From the cell containing the given text, extract its center point as [x, y] coordinate. 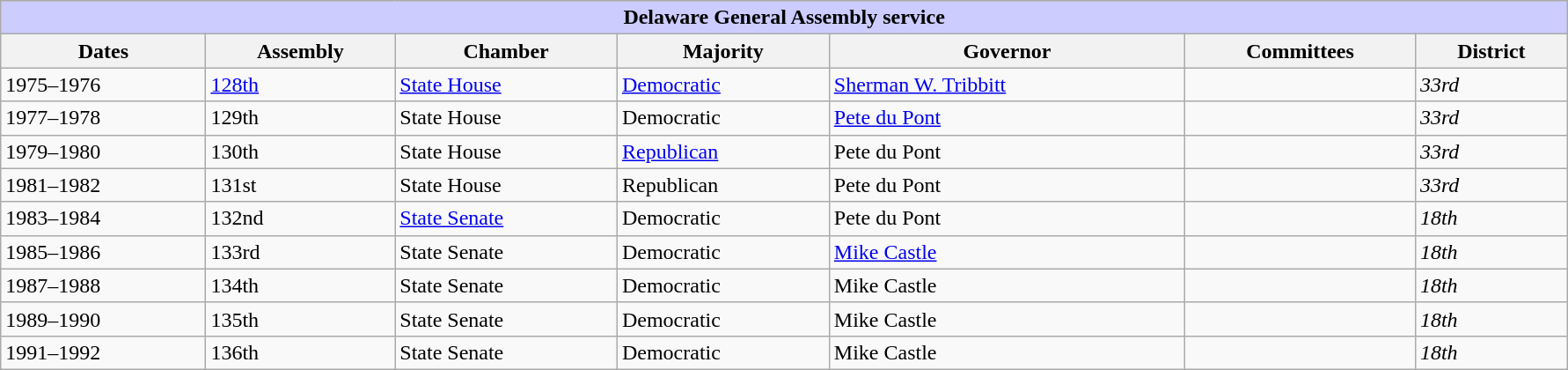
1989–1990 [104, 319]
Delaware General Assembly service [785, 18]
1981–1982 [104, 185]
Majority [723, 51]
136th [301, 352]
131st [301, 185]
1985–1986 [104, 252]
1979–1980 [104, 152]
128th [301, 85]
130th [301, 152]
129th [301, 118]
Chamber [507, 51]
Governor [1007, 51]
Committees [1301, 51]
1983–1984 [104, 218]
132nd [301, 218]
Dates [104, 51]
1991–1992 [104, 352]
1977–1978 [104, 118]
District [1491, 51]
134th [301, 285]
1975–1976 [104, 85]
135th [301, 319]
Assembly [301, 51]
Sherman W. Tribbitt [1007, 85]
133rd [301, 252]
1987–1988 [104, 285]
